Capture the cell that displays the provided text and extract its [X, Y] central coordinate. 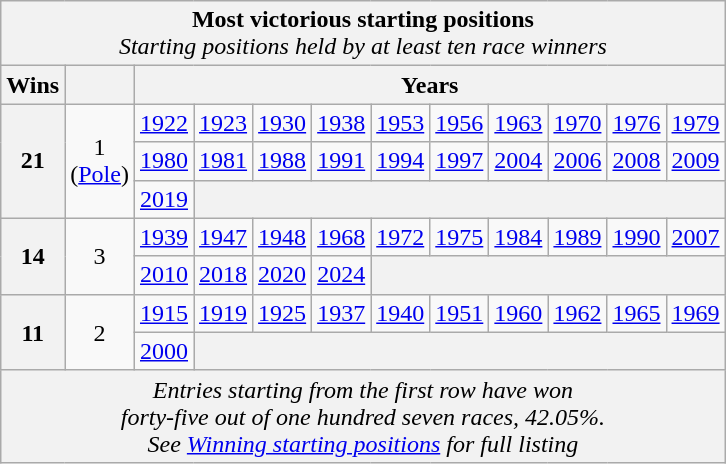
1919 [224, 313]
1(Pole) [100, 161]
1953 [400, 123]
2000 [164, 351]
Entries starting from the first row have wonforty-five out of one hundred seven races, 42.05%.See Winning starting positions for full listing [363, 416]
1925 [282, 313]
2010 [164, 275]
1989 [578, 237]
2009 [696, 161]
1947 [224, 237]
1922 [164, 123]
1963 [518, 123]
Wins [33, 85]
1937 [342, 313]
1956 [460, 123]
1970 [578, 123]
1997 [460, 161]
1991 [342, 161]
1981 [224, 161]
1960 [518, 313]
1979 [696, 123]
1930 [282, 123]
1938 [342, 123]
1972 [400, 237]
2 [100, 332]
2024 [342, 275]
2007 [696, 237]
1940 [400, 313]
2008 [636, 161]
3 [100, 256]
1951 [460, 313]
11 [33, 332]
2004 [518, 161]
Years [430, 85]
14 [33, 256]
2006 [578, 161]
2018 [224, 275]
1948 [282, 237]
2020 [282, 275]
1969 [696, 313]
1923 [224, 123]
1984 [518, 237]
1915 [164, 313]
2019 [164, 199]
1962 [578, 313]
1994 [400, 161]
Most victorious starting positionsStarting positions held by at least ten race winners [363, 34]
21 [33, 161]
1988 [282, 161]
1980 [164, 161]
1976 [636, 123]
1990 [636, 237]
1965 [636, 313]
1975 [460, 237]
1939 [164, 237]
1968 [342, 237]
